Find where the given text appears and provide that cell's center as (x, y) coordinate. 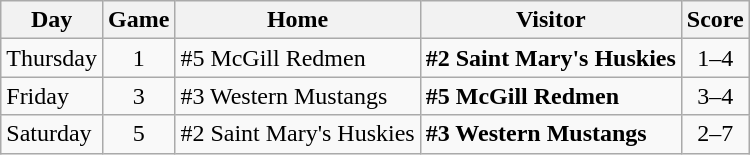
Saturday (52, 134)
1 (138, 58)
Friday (52, 96)
Thursday (52, 58)
Day (52, 20)
2–7 (715, 134)
3 (138, 96)
Visitor (550, 20)
Home (298, 20)
5 (138, 134)
1–4 (715, 58)
Game (138, 20)
3–4 (715, 96)
Score (715, 20)
